Search for the cell housing the specified text and yield its (X, Y) center coordinate. 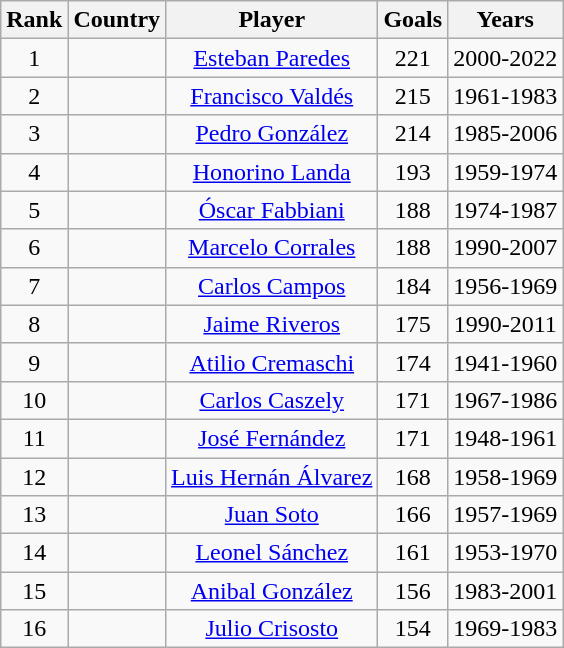
Carlos Caszely (272, 400)
215 (413, 96)
13 (34, 515)
15 (34, 591)
9 (34, 362)
1941-1960 (506, 362)
156 (413, 591)
161 (413, 553)
Goals (413, 20)
1959-1974 (506, 172)
Luis Hernán Álvarez (272, 477)
11 (34, 438)
1974-1987 (506, 210)
3 (34, 134)
6 (34, 248)
1953-1970 (506, 553)
Óscar Fabbiani (272, 210)
Marcelo Corrales (272, 248)
1990-2011 (506, 324)
14 (34, 553)
1 (34, 58)
Atilio Cremaschi (272, 362)
8 (34, 324)
10 (34, 400)
1969-1983 (506, 629)
Juan Soto (272, 515)
221 (413, 58)
Francisco Valdés (272, 96)
1958-1969 (506, 477)
4 (34, 172)
168 (413, 477)
Esteban Paredes (272, 58)
1956-1969 (506, 286)
214 (413, 134)
1961-1983 (506, 96)
1985-2006 (506, 134)
12 (34, 477)
174 (413, 362)
154 (413, 629)
Rank (34, 20)
2 (34, 96)
1948-1961 (506, 438)
2000-2022 (506, 58)
Leonel Sánchez (272, 553)
Anibal González (272, 591)
7 (34, 286)
1967-1986 (506, 400)
Julio Crisosto (272, 629)
1983-2001 (506, 591)
Jaime Riveros (272, 324)
Carlos Campos (272, 286)
1957-1969 (506, 515)
Pedro González (272, 134)
Country (117, 20)
Honorino Landa (272, 172)
Player (272, 20)
1990-2007 (506, 248)
166 (413, 515)
184 (413, 286)
Years (506, 20)
José Fernández (272, 438)
193 (413, 172)
175 (413, 324)
16 (34, 629)
5 (34, 210)
